Search for the cell housing the specified text and yield its (X, Y) center coordinate. 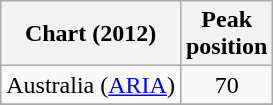
70 (226, 85)
Australia (ARIA) (91, 85)
Chart (2012) (91, 34)
Peakposition (226, 34)
